Return [x, y] of the center of cell containing provided text 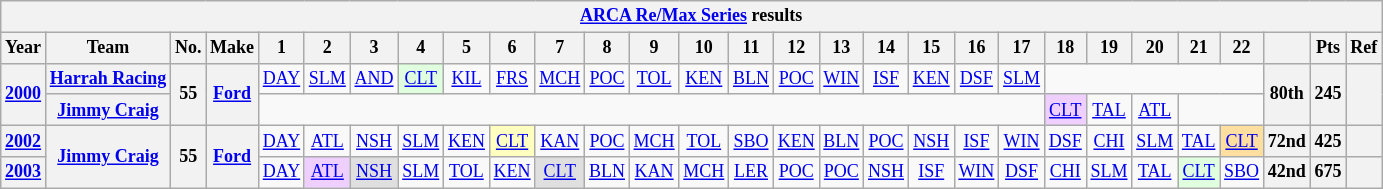
13 [842, 48]
No. [188, 48]
11 [752, 48]
5 [467, 48]
20 [1155, 48]
9 [654, 48]
KIL [467, 78]
Year [24, 48]
1 [281, 48]
2 [327, 48]
17 [1022, 48]
AND [374, 78]
2003 [24, 172]
6 [512, 48]
2000 [24, 94]
2002 [24, 140]
72nd [1286, 140]
Ref [1364, 48]
16 [976, 48]
22 [1242, 48]
ARCA Re/Max Series results [692, 16]
19 [1109, 48]
15 [931, 48]
10 [704, 48]
Team [108, 48]
42nd [1286, 172]
425 [1328, 140]
7 [560, 48]
LER [752, 172]
675 [1328, 172]
21 [1199, 48]
FRS [512, 78]
245 [1328, 94]
Pts [1328, 48]
Harrah Racing [108, 78]
8 [608, 48]
18 [1065, 48]
12 [796, 48]
3 [374, 48]
Make [232, 48]
14 [886, 48]
80th [1286, 94]
4 [421, 48]
